Determine the [x, y] coordinate at the center of the cell enclosing the given text.  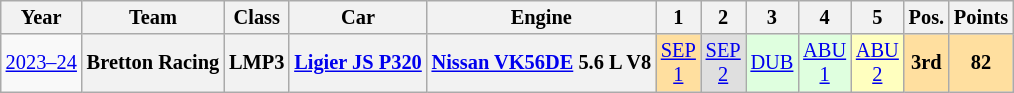
3 [772, 17]
82 [981, 63]
Year [42, 17]
5 [878, 17]
DUB [772, 63]
ABU2 [878, 63]
SEP1 [678, 63]
2 [724, 17]
3rd [926, 63]
Pos. [926, 17]
Engine [542, 17]
Nissan VK56DE 5.6 L V8 [542, 63]
ABU1 [824, 63]
Team [153, 17]
LMP3 [256, 63]
Class [256, 17]
Bretton Racing [153, 63]
2023–24 [42, 63]
1 [678, 17]
Ligier JS P320 [358, 63]
Points [981, 17]
Car [358, 17]
4 [824, 17]
SEP2 [724, 63]
